For the text-containing cell, return its midpoint in [X, Y] coordinate format. 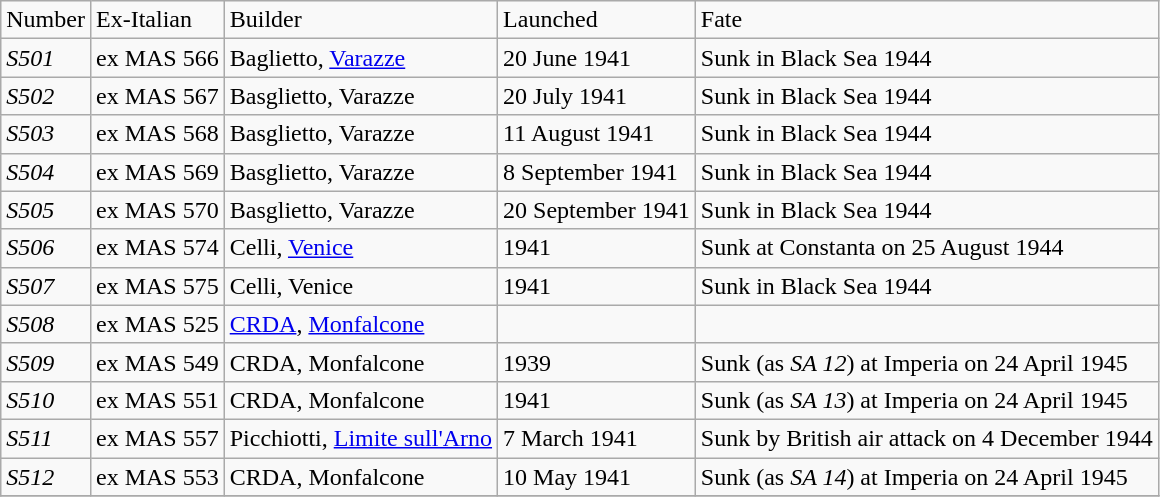
ex MAS 575 [157, 286]
ex MAS 557 [157, 438]
ex MAS 568 [157, 134]
10 May 1941 [597, 477]
ex MAS 551 [157, 400]
Number [46, 20]
S506 [46, 248]
S511 [46, 438]
20 July 1941 [597, 96]
ex MAS 567 [157, 96]
Sunk by British air attack on 4 December 1944 [926, 438]
20 September 1941 [597, 210]
S512 [46, 477]
11 August 1941 [597, 134]
S501 [46, 58]
ex MAS 569 [157, 172]
7 March 1941 [597, 438]
S504 [46, 172]
ex MAS 549 [157, 362]
Launched [597, 20]
Sunk (as SA 14) at Imperia on 24 April 1945 [926, 477]
Baglietto, Varazze [360, 58]
S509 [46, 362]
ex MAS 566 [157, 58]
S508 [46, 324]
1939 [597, 362]
Builder [360, 20]
S510 [46, 400]
ex MAS 574 [157, 248]
Sunk (as SA 13) at Imperia on 24 April 1945 [926, 400]
ex MAS 525 [157, 324]
20 June 1941 [597, 58]
Sunk (as SA 12) at Imperia on 24 April 1945 [926, 362]
Picchiotti, Limite sull'Arno [360, 438]
S507 [46, 286]
S503 [46, 134]
Ex-Italian [157, 20]
S502 [46, 96]
Fate [926, 20]
8 September 1941 [597, 172]
Sunk at Constanta on 25 August 1944 [926, 248]
S505 [46, 210]
ex MAS 553 [157, 477]
ex MAS 570 [157, 210]
